Provide the [x, y] coordinate of the cell's center where the given text is located.  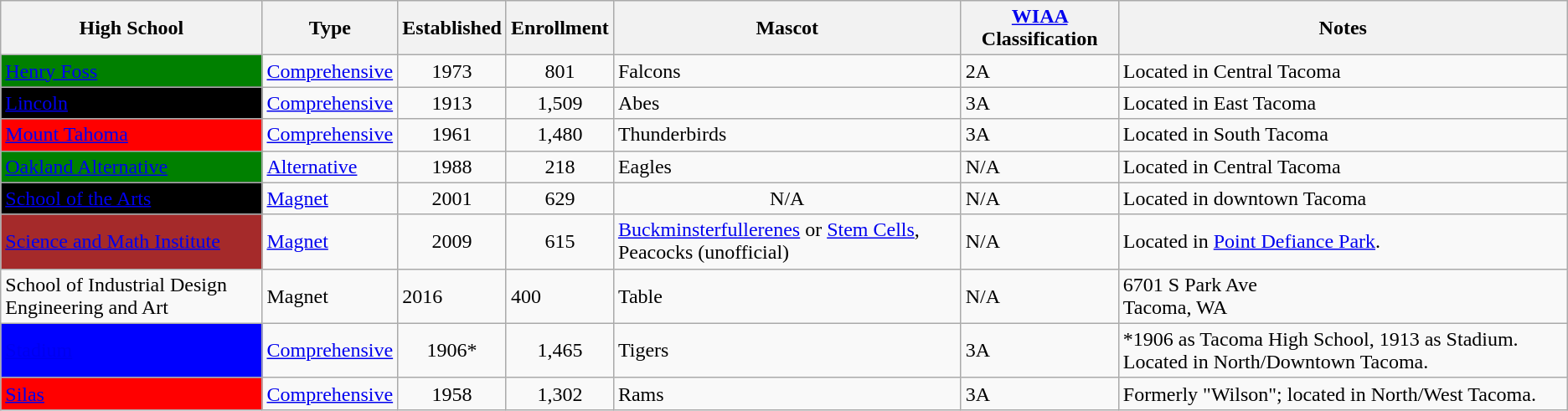
Located in Point Defiance Park. [1343, 241]
Mascot [787, 28]
2001 [452, 198]
1,302 [560, 393]
2A [1039, 71]
Notes [1343, 28]
1906* [452, 350]
WIAA Classification [1039, 28]
Oakland Alternative [132, 167]
1961 [452, 135]
Alternative [330, 167]
Rams [787, 393]
218 [560, 167]
Located in South Tacoma [1343, 135]
Eagles [787, 167]
400 [560, 296]
Abes [787, 103]
Located in East Tacoma [1343, 103]
High School [132, 28]
6701 S Park AveTacoma, WA [1343, 296]
*1906 as Tacoma High School, 1913 as Stadium. Located in North/Downtown Tacoma. [1343, 350]
Established [452, 28]
801 [560, 71]
Type [330, 28]
Buckminsterfullerenes or Stem Cells, Peacocks (unofficial) [787, 241]
2009 [452, 241]
1973 [452, 71]
1988 [452, 167]
Stadium [132, 350]
1,480 [560, 135]
Formerly "Wilson"; located in North/West Tacoma. [1343, 393]
Thunderbirds [787, 135]
Located in downtown Tacoma [1343, 198]
Henry Foss [132, 71]
1958 [452, 393]
1,465 [560, 350]
1913 [452, 103]
615 [560, 241]
Table [787, 296]
2016 [452, 296]
School of Industrial Design Engineering and Art [132, 296]
Falcons [787, 71]
Silas [132, 393]
Mount Tahoma [132, 135]
Science and Math Institute [132, 241]
School of the Arts [132, 198]
629 [560, 198]
1,509 [560, 103]
Lincoln [132, 103]
Enrollment [560, 28]
Tigers [787, 350]
